Scan for the cell matching the given text and deliver its [x, y] coordinate at center. 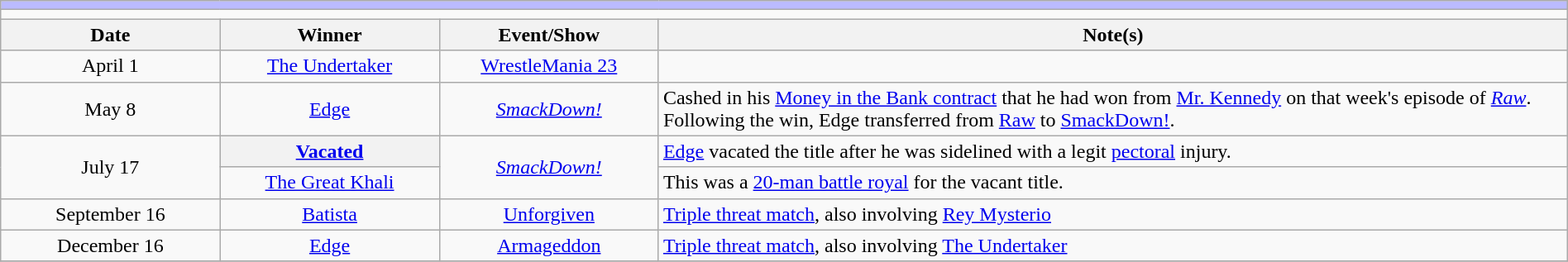
Unforgiven [549, 214]
Vacated [329, 151]
Note(s) [1113, 35]
May 8 [111, 109]
Batista [329, 214]
Event/Show [549, 35]
September 16 [111, 214]
July 17 [111, 167]
The Undertaker [329, 66]
December 16 [111, 245]
Winner [329, 35]
This was a 20-man battle royal for the vacant title. [1113, 183]
Triple threat match, also involving Rey Mysterio [1113, 214]
Edge vacated the title after he was sidelined with a legit pectoral injury. [1113, 151]
WrestleMania 23 [549, 66]
April 1 [111, 66]
Armageddon [549, 245]
Date [111, 35]
The Great Khali [329, 183]
Triple threat match, also involving The Undertaker [1113, 245]
